Output the (x, y) coordinate of the center of the cell containing the given text.  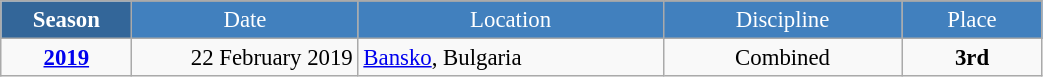
3rd (972, 58)
Date (245, 20)
Bansko, Bulgaria (510, 58)
2019 (66, 58)
Location (510, 20)
22 February 2019 (245, 58)
Place (972, 20)
Discipline (782, 20)
Season (66, 20)
Combined (782, 58)
